Return (X, Y) of the center of cell containing provided text 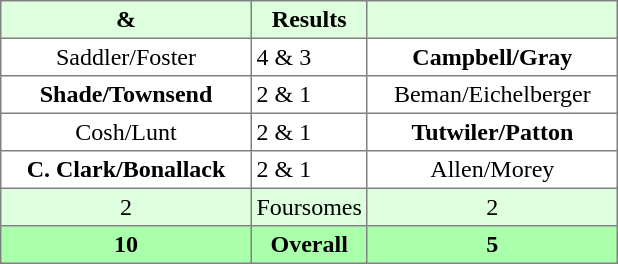
Overall (309, 245)
Tutwiler/Patton (492, 132)
5 (492, 245)
Allen/Morey (492, 170)
10 (126, 245)
C. Clark/Bonallack (126, 170)
Cosh/Lunt (126, 132)
Results (309, 20)
Foursomes (309, 207)
Saddler/Foster (126, 57)
& (126, 20)
Campbell/Gray (492, 57)
Shade/Townsend (126, 95)
Beman/Eichelberger (492, 95)
4 & 3 (309, 57)
